From the cell containing the given text, extract its center point as [x, y] coordinate. 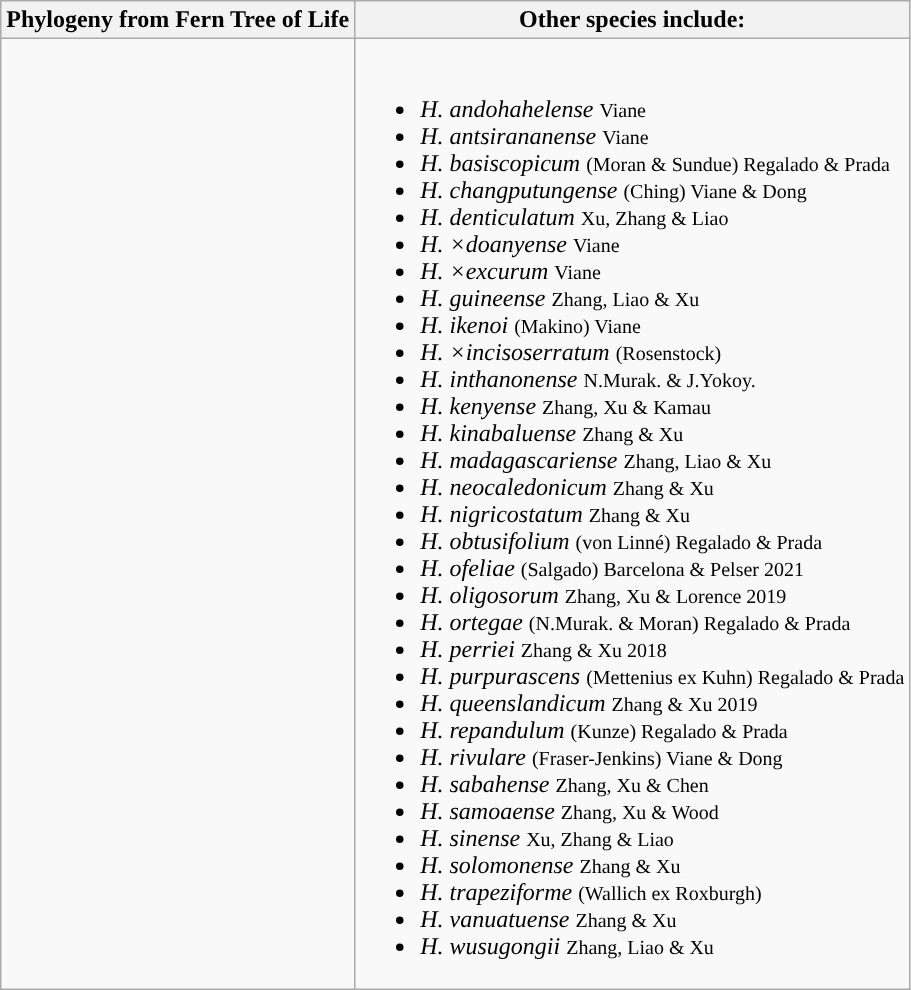
Other species include: [632, 20]
Phylogeny from Fern Tree of Life [178, 20]
